Find where the given text appears and provide that cell's center as [X, Y] coordinate. 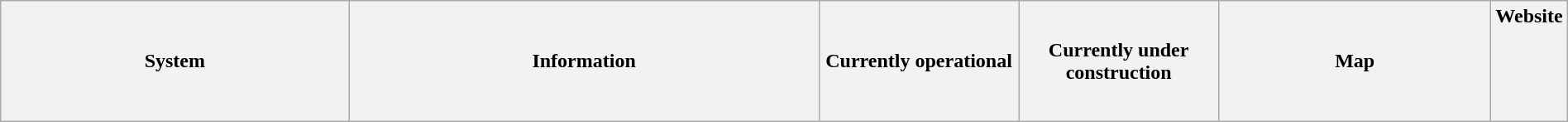
Website [1529, 61]
Currently operational [918, 61]
Information [584, 61]
Map [1355, 61]
Currently under construction [1119, 61]
System [175, 61]
